Find where the given text appears and provide that cell's center as [x, y] coordinate. 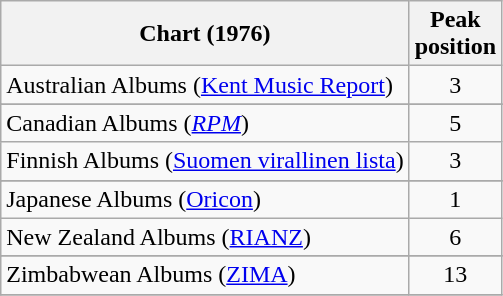
6 [455, 237]
Japanese Albums (Oricon) [205, 199]
Canadian Albums (RPM) [205, 123]
Finnish Albums (Suomen virallinen lista) [205, 161]
Chart (1976) [205, 34]
New Zealand Albums (RIANZ) [205, 237]
1 [455, 199]
13 [455, 275]
5 [455, 123]
Zimbabwean Albums (ZIMA) [205, 275]
Peakposition [455, 34]
Australian Albums (Kent Music Report) [205, 85]
